Search for the cell housing the specified text and yield its (x, y) center coordinate. 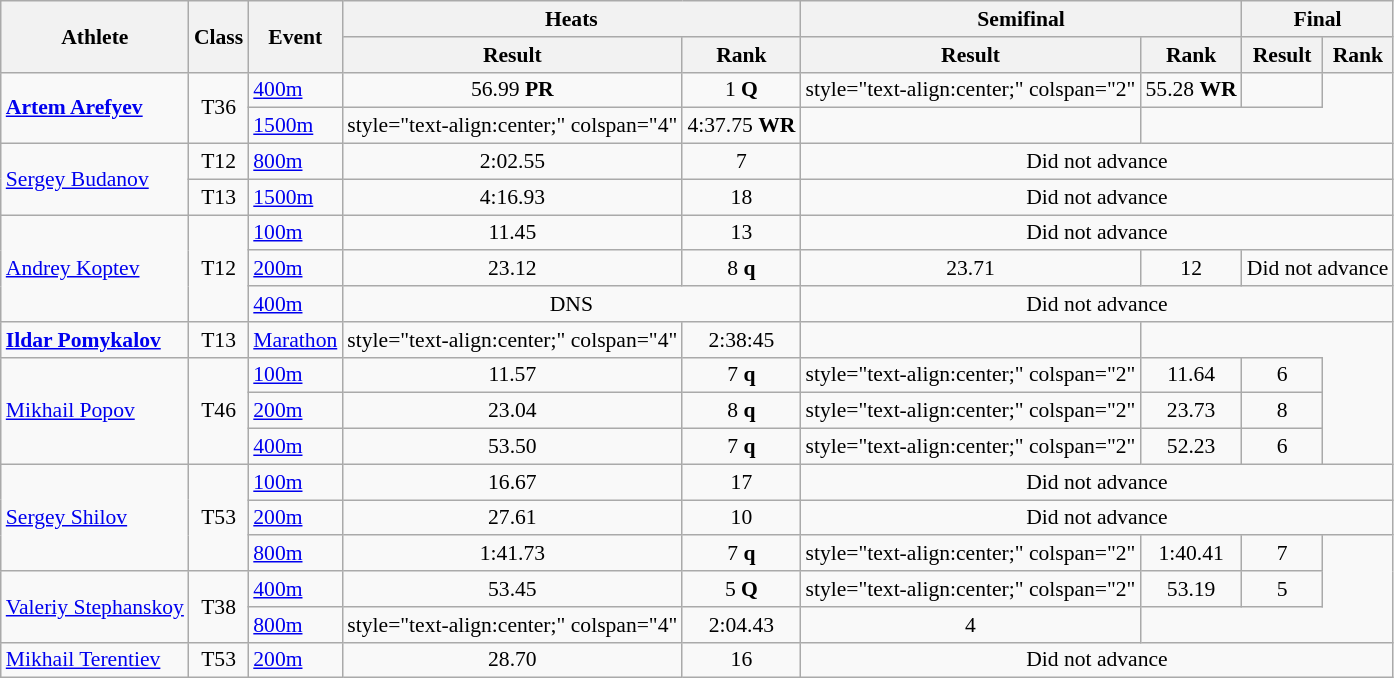
28.70 (512, 660)
1:40.41 (1190, 554)
23.71 (970, 269)
11.45 (512, 233)
2:38:45 (741, 340)
Event (295, 36)
11.57 (512, 375)
Andrey Koptev (95, 268)
DNS (571, 304)
Ildar Pomykalov (95, 340)
Athlete (95, 36)
53.45 (512, 589)
Valeriy Stephanskoy (95, 606)
4:16.93 (512, 197)
Class (218, 36)
16 (741, 660)
23.73 (1190, 411)
53.50 (512, 447)
T38 (218, 606)
Marathon (295, 340)
Final (1318, 19)
1 Q (741, 90)
Sergey Budanov (95, 180)
Artem Arefyev (95, 108)
Mikhail Popov (95, 410)
5 (1282, 589)
4 (970, 625)
13 (741, 233)
4:37.75 WR (741, 126)
2:04.43 (741, 625)
52.23 (1190, 447)
T36 (218, 108)
55.28 WR (1190, 90)
23.04 (512, 411)
Sergey Shilov (95, 518)
Semifinal (1020, 19)
12 (1190, 269)
56.99 PR (512, 90)
Mikhail Terentiev (95, 660)
8 (1282, 411)
Heats (571, 19)
10 (741, 518)
2:02.55 (512, 162)
5 Q (741, 589)
T46 (218, 410)
17 (741, 482)
1:41.73 (512, 554)
11.64 (1190, 375)
23.12 (512, 269)
16.67 (512, 482)
53.19 (1190, 589)
27.61 (512, 518)
18 (741, 197)
